Extract the [x, y] coordinate from the center of the cell holding the provided text.  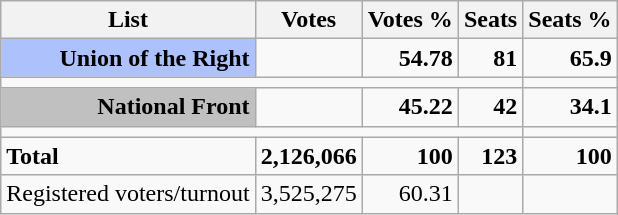
Seats [490, 20]
60.31 [410, 194]
54.78 [410, 58]
Union of the Right [128, 58]
123 [490, 156]
National Front [128, 107]
45.22 [410, 107]
List [128, 20]
81 [490, 58]
Registered voters/turnout [128, 194]
Votes % [410, 20]
2,126,066 [308, 156]
Total [128, 156]
Seats % [570, 20]
34.1 [570, 107]
Votes [308, 20]
65.9 [570, 58]
3,525,275 [308, 194]
42 [490, 107]
